Pinpoint the cell where the given text exists, returning its [x, y] midpoint coordinate. 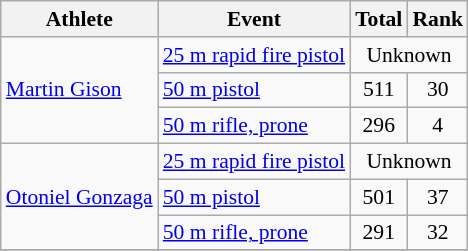
296 [378, 126]
32 [438, 233]
291 [378, 233]
Otoniel Gonzaga [80, 198]
4 [438, 126]
Martin Gison [80, 90]
30 [438, 90]
Event [254, 19]
37 [438, 197]
501 [378, 197]
Rank [438, 19]
Athlete [80, 19]
Total [378, 19]
511 [378, 90]
